Scan for the cell matching the given text and deliver its [x, y] coordinate at center. 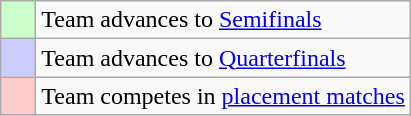
Team advances to Semifinals [224, 20]
Team advances to Quarterfinals [224, 58]
Team competes in placement matches [224, 96]
